Scan for the cell matching the given text and deliver its (x, y) coordinate at center. 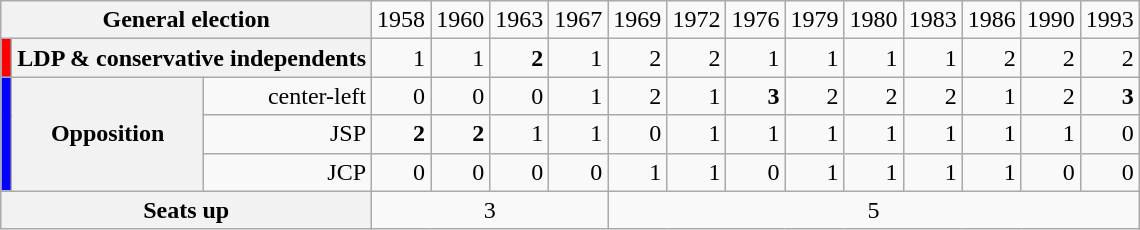
1960 (460, 20)
1986 (992, 20)
center-left (287, 96)
1969 (638, 20)
1990 (1050, 20)
General election (186, 20)
1979 (814, 20)
Opposition (108, 134)
1963 (520, 20)
1976 (756, 20)
1972 (696, 20)
JSP (287, 134)
5 (874, 210)
Seats up (186, 210)
1967 (578, 20)
JCP (287, 172)
1980 (874, 20)
LDP & conservative independents (192, 58)
1993 (1110, 20)
1958 (402, 20)
1983 (932, 20)
